Return the [X, Y] coordinate for the center point of the cell that contains the specified text.  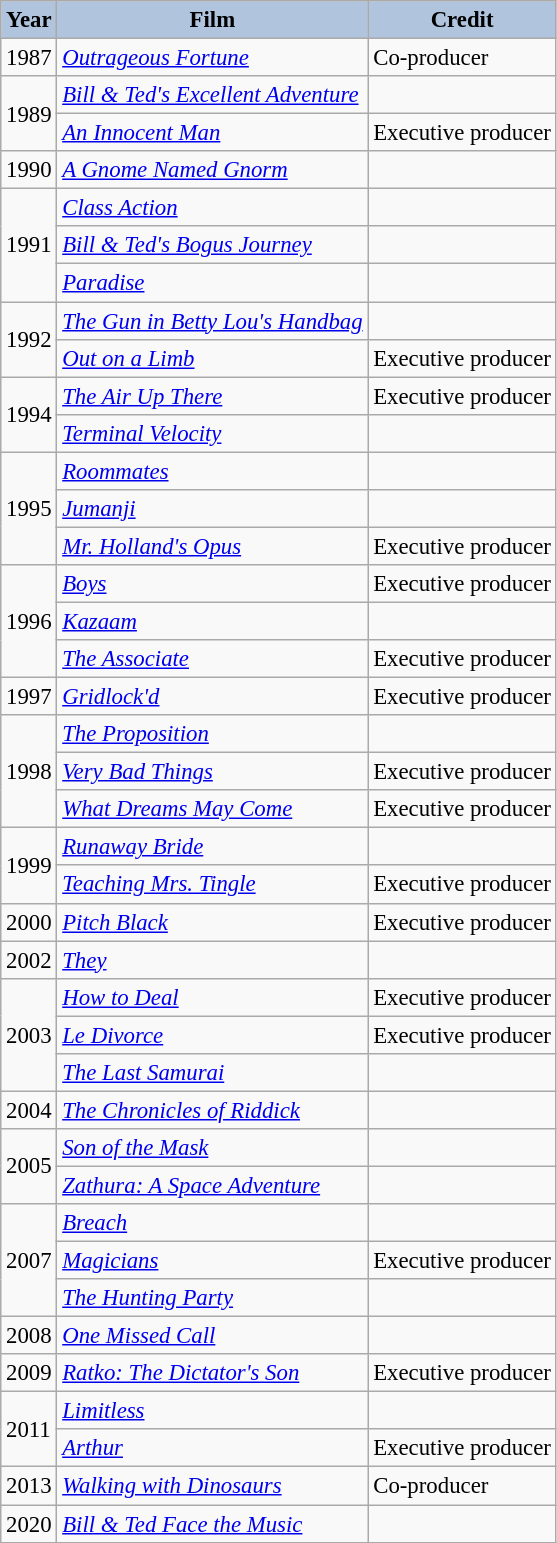
Roommates [212, 471]
Bill & Ted's Excellent Adventure [212, 95]
Breach [212, 1223]
Jumanji [212, 509]
What Dreams May Come [212, 809]
Kazaam [212, 621]
Terminal Velocity [212, 433]
Walking with Dinosaurs [212, 1486]
1987 [29, 58]
The Hunting Party [212, 1298]
2003 [29, 1034]
The Associate [212, 659]
Credit [462, 20]
Paradise [212, 283]
1990 [29, 170]
Magicians [212, 1261]
2004 [29, 1110]
An Innocent Man [212, 133]
The Proposition [212, 734]
A Gnome Named Gnorm [212, 170]
Outrageous Fortune [212, 58]
1996 [29, 622]
Limitless [212, 1411]
Bill & Ted Face the Music [212, 1524]
The Gun in Betty Lou's Handbag [212, 321]
2011 [29, 1430]
2008 [29, 1336]
1999 [29, 866]
The Chronicles of Riddick [212, 1110]
Gridlock'd [212, 697]
1998 [29, 772]
Ratko: The Dictator's Son [212, 1373]
The Last Samurai [212, 1073]
1992 [29, 340]
Year [29, 20]
2000 [29, 922]
Out on a Limb [212, 358]
Le Divorce [212, 1035]
Boys [212, 584]
1989 [29, 114]
2007 [29, 1260]
2009 [29, 1373]
1997 [29, 697]
One Missed Call [212, 1336]
Zathura: A Space Adventure [212, 1185]
1995 [29, 508]
Bill & Ted's Bogus Journey [212, 245]
1991 [29, 246]
2002 [29, 960]
Teaching Mrs. Tingle [212, 885]
How to Deal [212, 997]
2020 [29, 1524]
Son of the Mask [212, 1148]
2005 [29, 1166]
Mr. Holland's Opus [212, 546]
Arthur [212, 1449]
Pitch Black [212, 922]
Class Action [212, 208]
They [212, 960]
1994 [29, 414]
Runaway Bride [212, 847]
The Air Up There [212, 396]
2013 [29, 1486]
Film [212, 20]
Very Bad Things [212, 772]
